Pinpoint the cell where the given text exists, returning its (X, Y) midpoint coordinate. 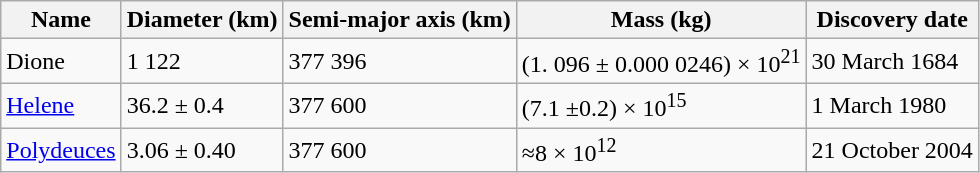
21 October 2004 (892, 150)
Name (61, 20)
(7.1 ±0.2) × 1015 (661, 106)
Mass (kg) (661, 20)
1 122 (202, 62)
≈8 × 1012 (661, 150)
3.06 ± 0.40 (202, 150)
Diameter (km) (202, 20)
30 March 1684 (892, 62)
Polydeuces (61, 150)
36.2 ± 0.4 (202, 106)
Semi-major axis (km) (400, 20)
377 396 (400, 62)
(1. 096 ± 0.000 0246) × 1021 (661, 62)
Dione (61, 62)
Discovery date (892, 20)
Helene (61, 106)
1 March 1980 (892, 106)
